Find where the given text appears and provide that cell's center as (X, Y) coordinate. 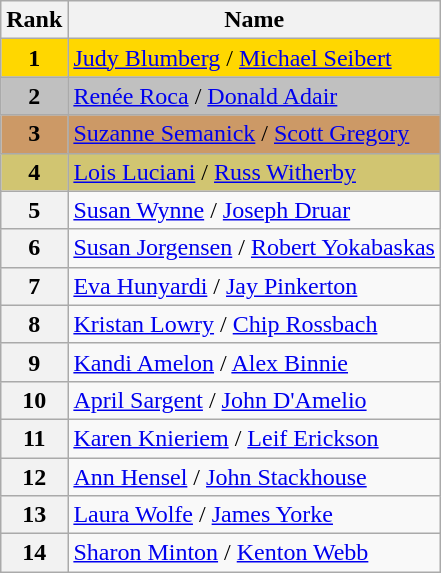
11 (34, 438)
1 (34, 58)
Renée Roca / Donald Adair (254, 96)
Ann Hensel / John Stackhouse (254, 477)
Lois Luciani / Russ Witherby (254, 172)
Rank (34, 20)
Susan Jorgensen / Robert Yokabaskas (254, 248)
Karen Knieriem / Leif Erickson (254, 438)
8 (34, 324)
Laura Wolfe / James Yorke (254, 515)
Kandi Amelon / Alex Binnie (254, 362)
Name (254, 20)
Susan Wynne / Joseph Druar (254, 210)
Suzanne Semanick / Scott Gregory (254, 134)
4 (34, 172)
3 (34, 134)
Kristan Lowry / Chip Rossbach (254, 324)
6 (34, 248)
12 (34, 477)
Sharon Minton / Kenton Webb (254, 553)
Eva Hunyardi / Jay Pinkerton (254, 286)
2 (34, 96)
7 (34, 286)
13 (34, 515)
April Sargent / John D'Amelio (254, 400)
10 (34, 400)
9 (34, 362)
5 (34, 210)
Judy Blumberg / Michael Seibert (254, 58)
14 (34, 553)
